Find where the given text appears and provide that cell's center as [X, Y] coordinate. 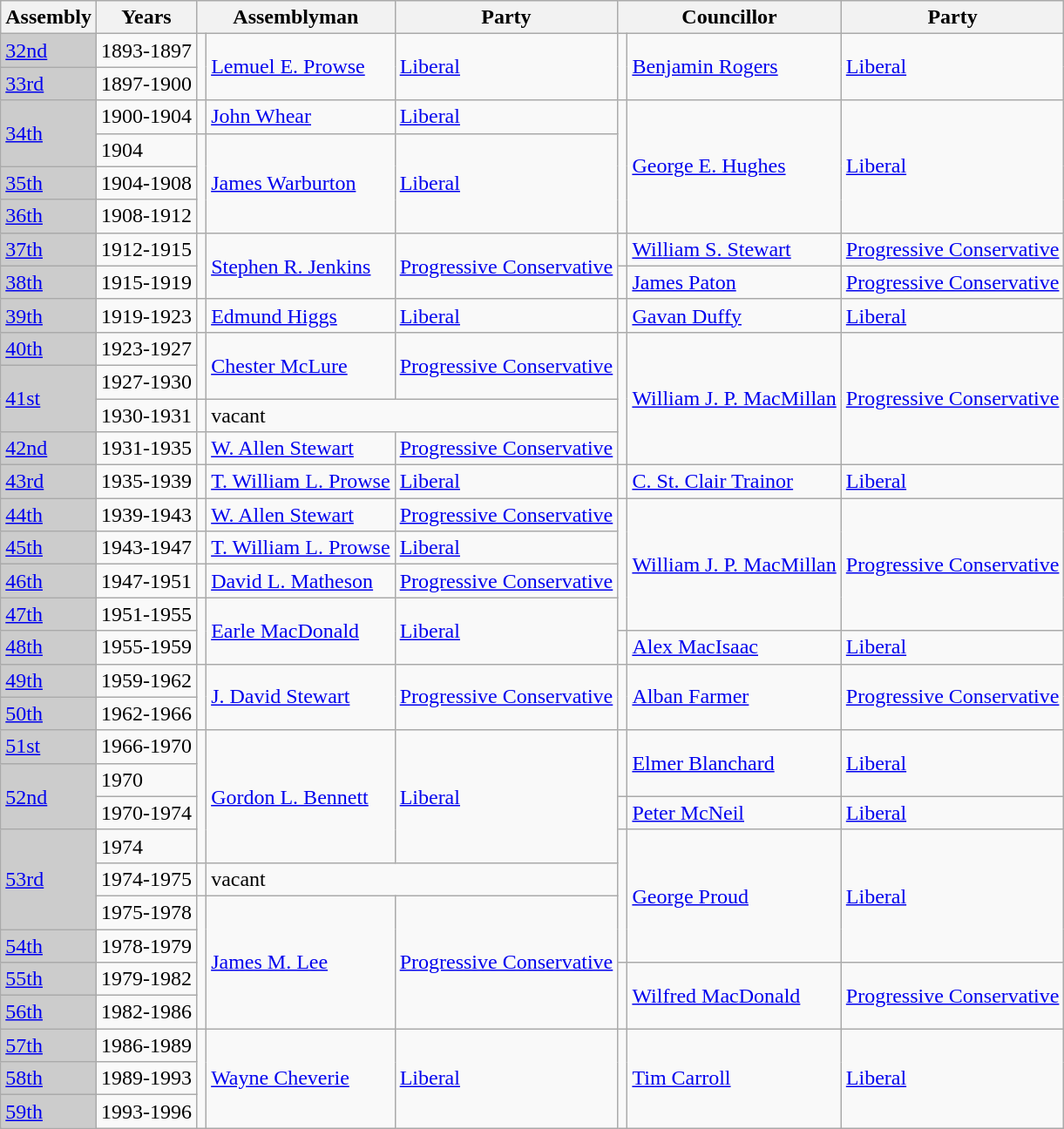
1912-1915 [146, 249]
Wilfred MacDonald [734, 996]
1915-1919 [146, 282]
1904 [146, 150]
Stephen R. Jenkins [302, 266]
1919-1923 [146, 315]
1951-1955 [146, 614]
Alban Farmer [734, 697]
1931-1935 [146, 449]
39th [49, 315]
1927-1930 [146, 382]
Edmund Higgs [302, 315]
Chester McLure [302, 365]
James M. Lee [302, 962]
1989-1993 [146, 1078]
1897-1900 [146, 84]
1947-1951 [146, 581]
Peter McNeil [734, 813]
Benjamin Rogers [734, 67]
1943-1947 [146, 548]
1930-1931 [146, 416]
1908-1912 [146, 216]
55th [49, 979]
1970 [146, 780]
James Warburton [302, 183]
James Paton [734, 282]
1966-1970 [146, 747]
1962-1966 [146, 713]
32nd [49, 51]
Wayne Cheverie [302, 1078]
Alex MacIsaac [734, 647]
1986-1989 [146, 1045]
1939-1943 [146, 515]
50th [49, 713]
34th [49, 133]
53rd [49, 879]
51st [49, 747]
Gavan Duffy [734, 315]
59th [49, 1112]
56th [49, 1012]
1975-1978 [146, 912]
1893-1897 [146, 51]
1993-1996 [146, 1112]
41st [49, 398]
1904-1908 [146, 183]
58th [49, 1078]
J. David Stewart [302, 697]
Years [146, 17]
C. St. Clair Trainor [734, 482]
35th [49, 183]
1978-1979 [146, 945]
42nd [49, 449]
Lemuel E. Prowse [302, 67]
Assembly [49, 17]
1970-1974 [146, 813]
57th [49, 1045]
1923-1927 [146, 348]
37th [49, 249]
1974 [146, 846]
Tim Carroll [734, 1078]
1935-1939 [146, 482]
38th [49, 282]
49th [49, 680]
David L. Matheson [302, 581]
33rd [49, 84]
George Proud [734, 896]
William S. Stewart [734, 249]
1900-1904 [146, 117]
52nd [49, 796]
Assemblyman [296, 17]
40th [49, 348]
47th [49, 614]
1982-1986 [146, 1012]
Elmer Blanchard [734, 763]
43rd [49, 482]
Councillor [729, 17]
Earle MacDonald [302, 631]
1959-1962 [146, 680]
36th [49, 216]
1974-1975 [146, 879]
John Whear [302, 117]
1979-1982 [146, 979]
46th [49, 581]
George E. Hughes [734, 166]
54th [49, 945]
1955-1959 [146, 647]
48th [49, 647]
45th [49, 548]
Gordon L. Bennett [302, 796]
44th [49, 515]
